Provide the [x, y] coordinate of the cell's center where the given text is located.  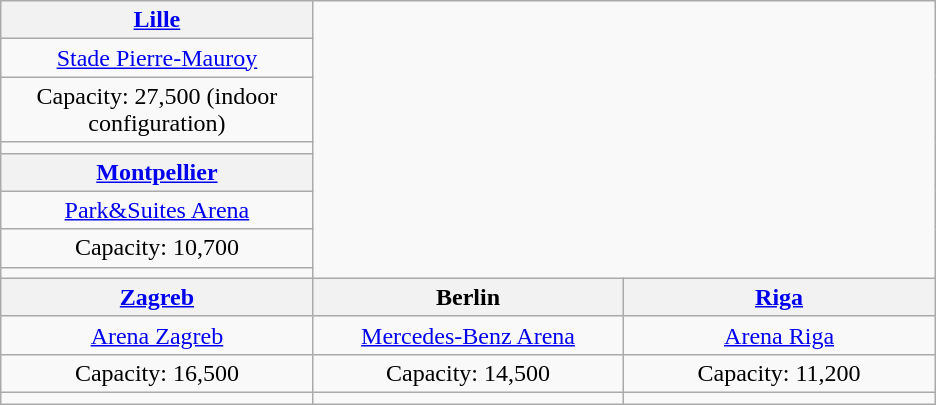
Capacity: 10,700 [156, 248]
Berlin [468, 297]
Capacity: 11,200 [780, 373]
Riga [780, 297]
Capacity: 16,500 [156, 373]
Zagreb [156, 297]
Capacity: 14,500 [468, 373]
Lille [156, 20]
Arena Zagreb [156, 335]
Arena Riga [780, 335]
Montpellier [156, 172]
Stade Pierre-Mauroy [156, 58]
Capacity: 27,500 (indoor configuration) [156, 110]
Mercedes-Benz Arena [468, 335]
Park&Suites Arena [156, 210]
